For the text-containing cell, return its midpoint in [X, Y] coordinate format. 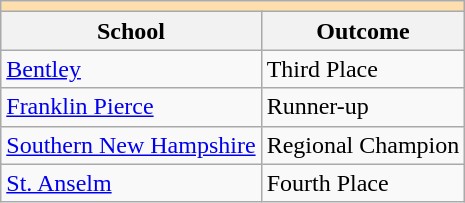
Franklin Pierce [131, 107]
Third Place [363, 69]
Southern New Hampshire [131, 145]
Regional Champion [363, 145]
School [131, 31]
Fourth Place [363, 183]
St. Anselm [131, 183]
Outcome [363, 31]
Runner-up [363, 107]
Bentley [131, 69]
